Detect which cell encompasses the target text, then output its [x, y] center coordinate. 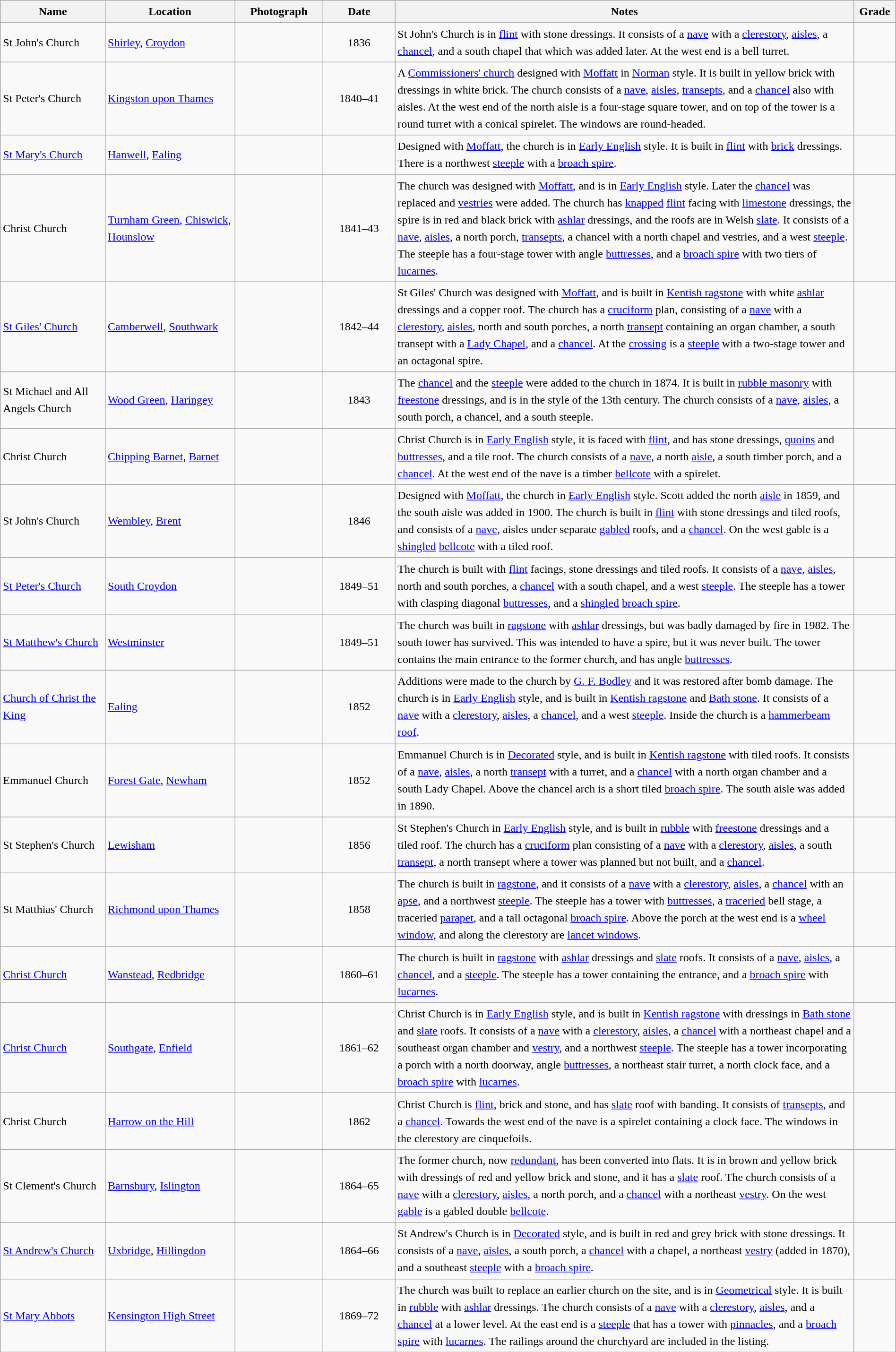
Turnham Green, Chiswick, Hounslow [170, 228]
1864–66 [359, 1250]
St Clement's Church [53, 1186]
Ealing [170, 707]
Name [53, 11]
1860–61 [359, 974]
1846 [359, 521]
St Mary Abbots [53, 1316]
Emmanuel Church [53, 781]
Westminster [170, 642]
Camberwell, Southwark [170, 327]
1843 [359, 400]
Notes [625, 11]
Forest Gate, Newham [170, 781]
1861–62 [359, 1048]
Wanstead, Redbridge [170, 974]
Location [170, 11]
St Matthew's Church [53, 642]
Kingston upon Thames [170, 98]
1869–72 [359, 1316]
Barnsbury, Islington [170, 1186]
Date [359, 11]
St Giles' Church [53, 327]
Uxbridge, Hillingdon [170, 1250]
Kensington High Street [170, 1316]
Lewisham [170, 845]
1862 [359, 1121]
1840–41 [359, 98]
Chipping Barnet, Barnet [170, 456]
1842–44 [359, 327]
Hanwell, Ealing [170, 155]
Church of Christ the King [53, 707]
St Matthias' Church [53, 910]
Shirley, Croydon [170, 43]
Wembley, Brent [170, 521]
Grade [874, 11]
Southgate, Enfield [170, 1048]
1856 [359, 845]
St Michael and All Angels Church [53, 400]
Photograph [279, 11]
1864–65 [359, 1186]
South Croydon [170, 586]
St Stephen's Church [53, 845]
1841–43 [359, 228]
Harrow on the Hill [170, 1121]
1836 [359, 43]
Wood Green, Haringey [170, 400]
St Andrew's Church [53, 1250]
1858 [359, 910]
Richmond upon Thames [170, 910]
St Mary's Church [53, 155]
